Find where the given text appears and provide that cell's center as [x, y] coordinate. 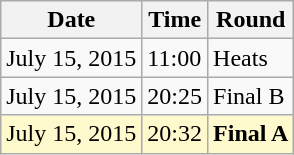
Date [72, 20]
Final B [251, 96]
Round [251, 20]
20:32 [175, 134]
Heats [251, 58]
11:00 [175, 58]
Time [175, 20]
Final A [251, 134]
20:25 [175, 96]
